Extract the (X, Y) coordinate from the center of the cell holding the provided text.  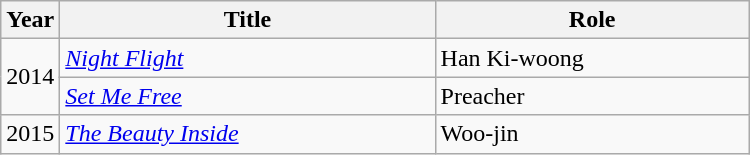
Han Ki-woong (592, 58)
Set Me Free (248, 96)
Woo-jin (592, 134)
The Beauty Inside (248, 134)
2015 (30, 134)
Preacher (592, 96)
Title (248, 20)
Role (592, 20)
2014 (30, 77)
Year (30, 20)
Night Flight (248, 58)
